Detect which cell encompasses the target text, then output its [x, y] center coordinate. 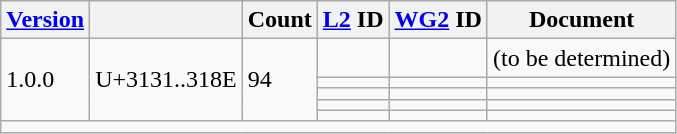
U+3131..318E [166, 80]
WG2 ID [438, 20]
Version [46, 20]
Document [581, 20]
L2 ID [353, 20]
94 [280, 80]
Count [280, 20]
(to be determined) [581, 58]
1.0.0 [46, 80]
